Scan for the cell matching the given text and deliver its [X, Y] coordinate at center. 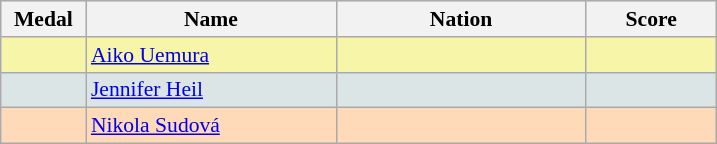
Nation [461, 19]
Score [651, 19]
Nikola Sudová [211, 126]
Jennifer Heil [211, 90]
Aiko Uemura [211, 55]
Medal [44, 19]
Name [211, 19]
